Determine the [x, y] coordinate at the center of the cell enclosing the given text.  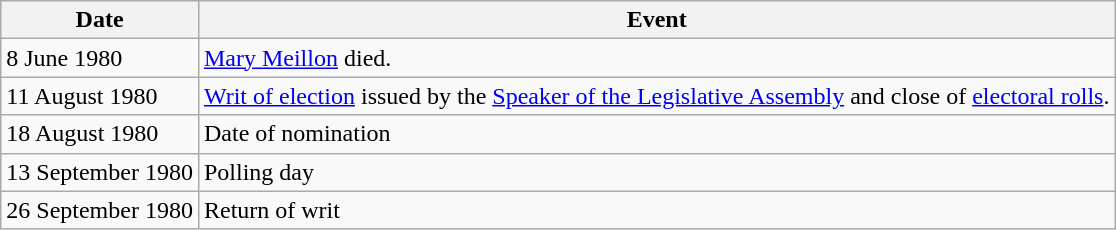
18 August 1980 [100, 134]
11 August 1980 [100, 96]
Return of writ [656, 210]
Event [656, 20]
Polling day [656, 172]
Date of nomination [656, 134]
13 September 1980 [100, 172]
Writ of election issued by the Speaker of the Legislative Assembly and close of electoral rolls. [656, 96]
Date [100, 20]
Mary Meillon died. [656, 58]
26 September 1980 [100, 210]
8 June 1980 [100, 58]
